Extract the (x, y) coordinate from the center of the cell holding the provided text.  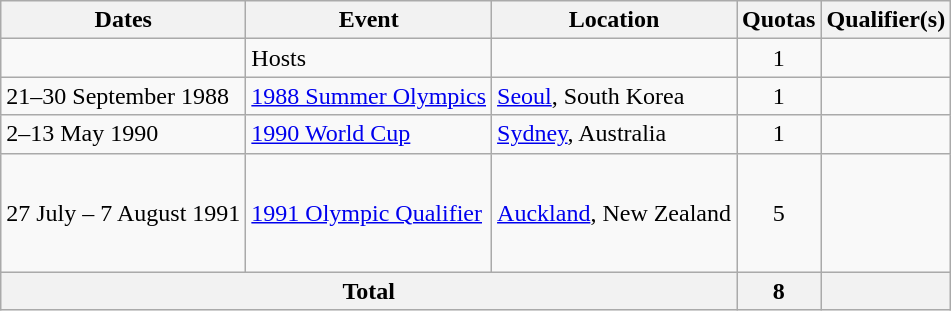
Dates (124, 20)
Sydney, Australia (614, 134)
8 (779, 291)
Qualifier(s) (886, 20)
1990 World Cup (369, 134)
1988 Summer Olympics (369, 96)
Auckland, New Zealand (614, 212)
Seoul, South Korea (614, 96)
1991 Olympic Qualifier (369, 212)
27 July – 7 August 1991 (124, 212)
Total (369, 291)
2–13 May 1990 (124, 134)
Location (614, 20)
5 (779, 212)
Hosts (369, 58)
21–30 September 1988 (124, 96)
Event (369, 20)
Quotas (779, 20)
